Provide the (x, y) coordinate of the cell's center where the given text is located.  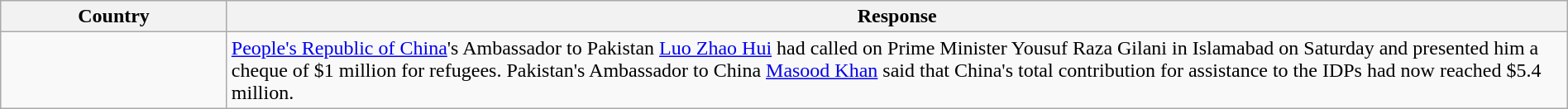
Country (114, 17)
Response (896, 17)
